Locate the cell with the specified text and output its (x, y) center coordinate. 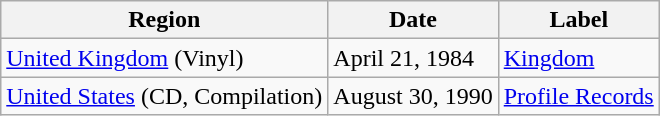
Profile Records (578, 96)
United Kingdom (Vinyl) (164, 58)
April 21, 1984 (413, 58)
United States (CD, Compilation) (164, 96)
Kingdom (578, 58)
Region (164, 20)
August 30, 1990 (413, 96)
Label (578, 20)
Date (413, 20)
